Find where the given text appears and provide that cell's center as [X, Y] coordinate. 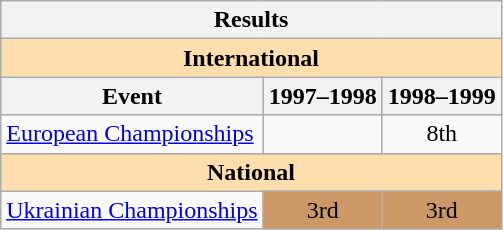
1998–1999 [442, 96]
1997–1998 [322, 96]
International [252, 58]
Event [132, 96]
European Championships [132, 134]
Results [252, 20]
Ukrainian Championships [132, 210]
8th [442, 134]
National [252, 172]
